Determine the (x, y) coordinate at the center of the cell enclosing the given text.  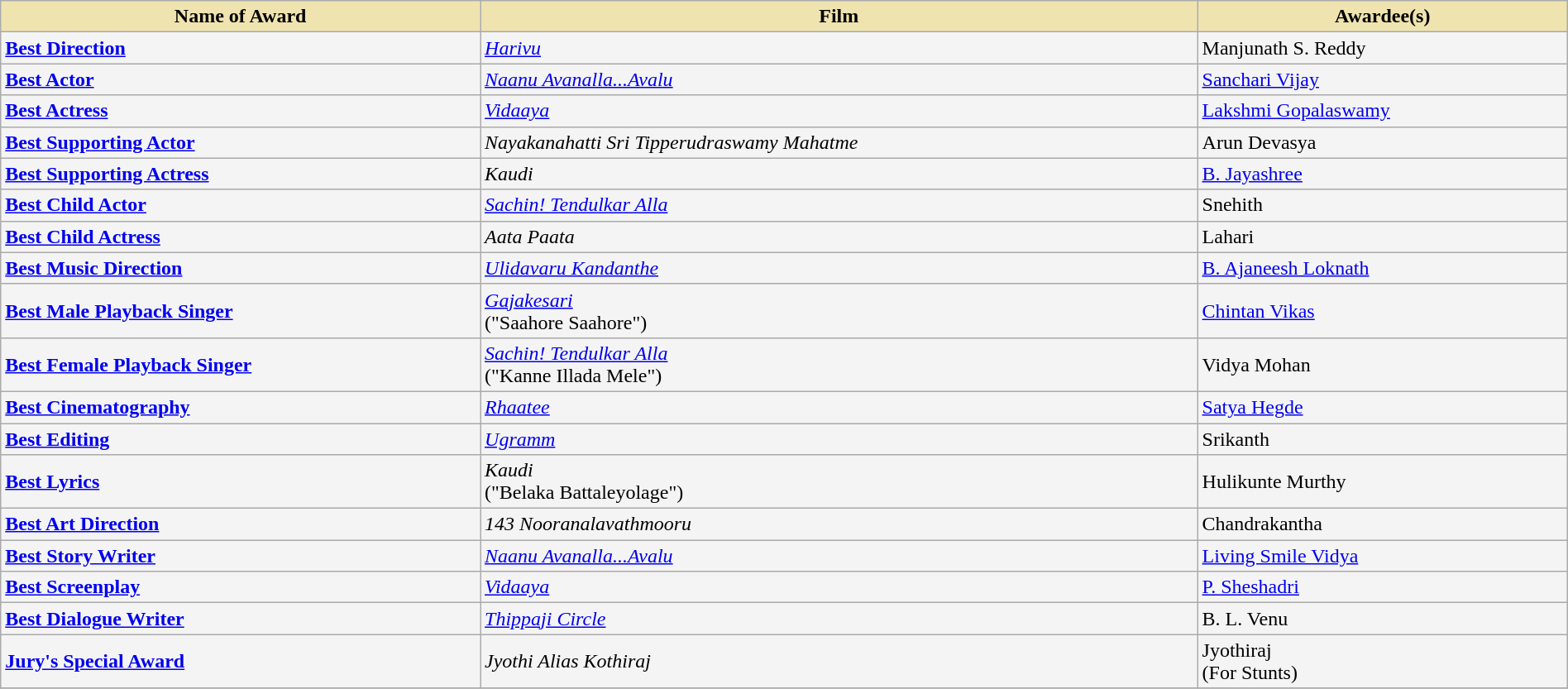
Living Smile Vidya (1383, 556)
Best Editing (241, 439)
Vidya Mohan (1383, 364)
Best Male Playback Singer (241, 311)
Sachin! Tendulkar Alla("Kanne Illada Mele") (839, 364)
Arun Devasya (1383, 142)
Name of Award (241, 17)
Best Female Playback Singer (241, 364)
Awardee(s) (1383, 17)
Aata Paata (839, 237)
Best Screenplay (241, 587)
Ulidavaru Kandanthe (839, 268)
Best Lyrics (241, 481)
Sachin! Tendulkar Alla (839, 205)
143 Nooranalavathmooru (839, 524)
Best Direction (241, 48)
P. Sheshadri (1383, 587)
Harivu (839, 48)
Lakshmi Gopalaswamy (1383, 111)
Best Supporting Actor (241, 142)
Kaudi("Belaka Battaleyolage") (839, 481)
Best Art Direction (241, 524)
Chintan Vikas (1383, 311)
Best Supporting Actress (241, 174)
Thippaji Circle (839, 619)
B. L. Venu (1383, 619)
Jyothi Alias Kothiraj (839, 662)
Kaudi (839, 174)
Jyothiraj(For Stunts) (1383, 662)
Sanchari Vijay (1383, 79)
Srikanth (1383, 439)
Hulikunte Murthy (1383, 481)
Best Child Actor (241, 205)
Nayakanahatti Sri Tipperudraswamy Mahatme (839, 142)
Rhaatee (839, 407)
Satya Hegde (1383, 407)
Gajakesari("Saahore Saahore") (839, 311)
Film (839, 17)
Best Music Direction (241, 268)
Manjunath S. Reddy (1383, 48)
Best Actor (241, 79)
B. Jayashree (1383, 174)
Best Actress (241, 111)
B. Ajaneesh Loknath (1383, 268)
Best Dialogue Writer (241, 619)
Jury's Special Award (241, 662)
Lahari (1383, 237)
Ugramm (839, 439)
Best Story Writer (241, 556)
Chandrakantha (1383, 524)
Best Cinematography (241, 407)
Best Child Actress (241, 237)
Snehith (1383, 205)
